Return [X, Y] of the center of cell containing provided text 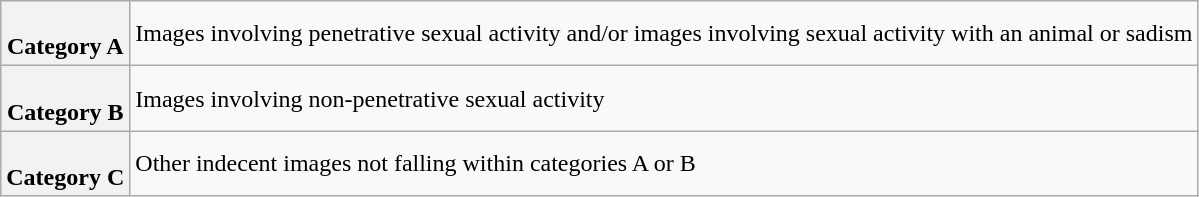
Images involving non-penetrative sexual activity [664, 98]
Images involving penetrative sexual activity and/or images involving sexual activity with an animal or sadism [664, 34]
Category B [66, 98]
Other indecent images not falling within categories A or B [664, 164]
Category A [66, 34]
Category C [66, 164]
